Identify which cell holds the provided text, then report its [X, Y] central coordinate. 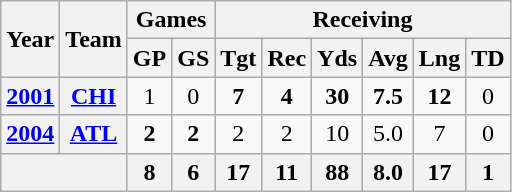
CHI [94, 96]
88 [338, 172]
Tgt [238, 58]
10 [338, 134]
4 [287, 96]
11 [287, 172]
12 [439, 96]
2001 [30, 96]
Avg [388, 58]
GS [194, 58]
Yds [338, 58]
GP [149, 58]
Team [94, 39]
ATL [94, 134]
8.0 [388, 172]
30 [338, 96]
8 [149, 172]
5.0 [388, 134]
6 [194, 172]
Lng [439, 58]
Rec [287, 58]
7.5 [388, 96]
Games [170, 20]
Year [30, 39]
TD [488, 58]
Receiving [362, 20]
2004 [30, 134]
